Find where the given text appears and provide that cell's center as [X, Y] coordinate. 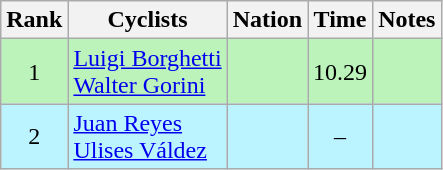
Time [340, 20]
– [340, 136]
Cyclists [148, 20]
Notes [407, 20]
Rank [34, 20]
10.29 [340, 72]
1 [34, 72]
Nation [267, 20]
Luigi BorghettiWalter Gorini [148, 72]
2 [34, 136]
Juan ReyesUlises Váldez [148, 136]
